Provide the (X, Y) coordinate of the cell's center where the given text is located.  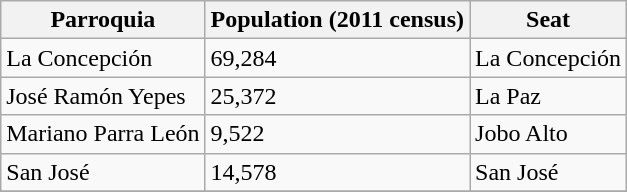
Seat (548, 20)
José Ramón Yepes (103, 96)
9,522 (337, 134)
Parroquia (103, 20)
69,284 (337, 58)
Jobo Alto (548, 134)
La Paz (548, 96)
25,372 (337, 96)
14,578 (337, 172)
Population (2011 census) (337, 20)
Mariano Parra León (103, 134)
